Capture the cell that displays the provided text and extract its [X, Y] central coordinate. 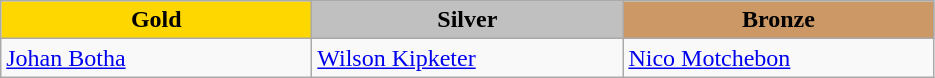
Wilson Kipketer [468, 58]
Nico Motchebon [778, 58]
Silver [468, 20]
Gold [156, 20]
Bronze [778, 20]
Johan Botha [156, 58]
